Return the [x, y] coordinate for the center point of the cell that contains the specified text.  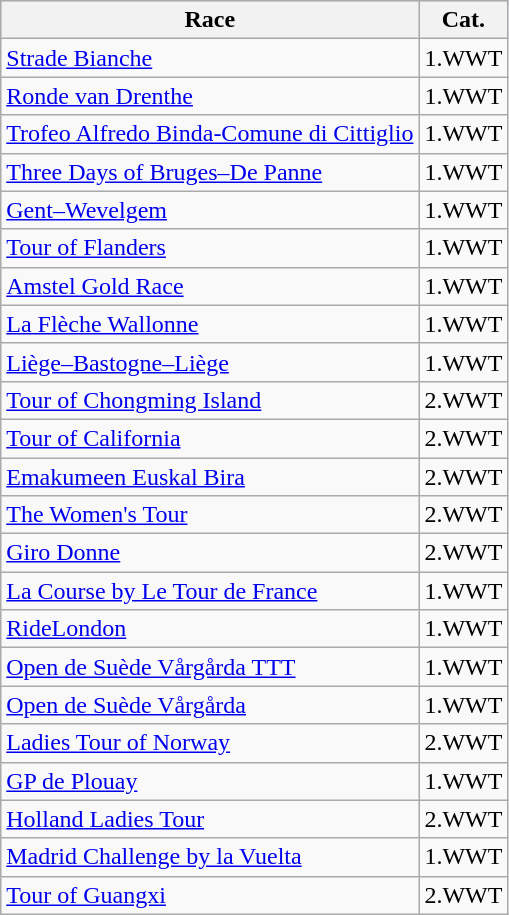
Tour of Guangxi [210, 895]
Trofeo Alfredo Binda-Comune di Cittiglio [210, 134]
GP de Plouay [210, 781]
Gent–Wevelgem [210, 210]
Tour of Flanders [210, 248]
Giro Donne [210, 553]
Ronde van Drenthe [210, 96]
The Women's Tour [210, 515]
Cat. [464, 20]
Holland Ladies Tour [210, 819]
Ladies Tour of Norway [210, 743]
Tour of Chongming Island [210, 400]
Strade Bianche [210, 58]
La Course by Le Tour de France [210, 591]
Race [210, 20]
Madrid Challenge by la Vuelta [210, 857]
La Flèche Wallonne [210, 324]
Emakumeen Euskal Bira [210, 477]
Open de Suède Vårgårda TTT [210, 667]
Three Days of Bruges–De Panne [210, 172]
Liège–Bastogne–Liège [210, 362]
Amstel Gold Race [210, 286]
Tour of California [210, 438]
RideLondon [210, 629]
Open de Suède Vårgårda [210, 705]
